For the text-containing cell, return its midpoint in [X, Y] coordinate format. 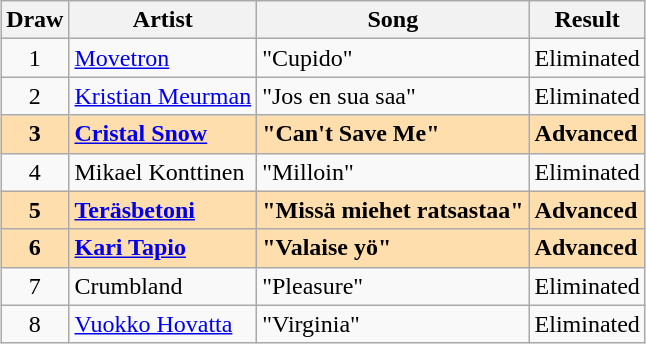
Kristian Meurman [163, 96]
8 [35, 324]
3 [35, 134]
Artist [163, 20]
Vuokko Hovatta [163, 324]
Teräsbetoni [163, 210]
5 [35, 210]
6 [35, 248]
7 [35, 286]
"Valaise yö" [393, 248]
"Missä miehet ratsastaa" [393, 210]
"Jos en sua saa" [393, 96]
Draw [35, 20]
4 [35, 172]
1 [35, 58]
Kari Tapio [163, 248]
"Virginia" [393, 324]
2 [35, 96]
"Cupido" [393, 58]
"Milloin" [393, 172]
Crumbland [163, 286]
Movetron [163, 58]
Mikael Konttinen [163, 172]
Result [587, 20]
Cristal Snow [163, 134]
Song [393, 20]
"Can't Save Me" [393, 134]
"Pleasure" [393, 286]
